Pinpoint the cell where the given text exists, returning its [X, Y] midpoint coordinate. 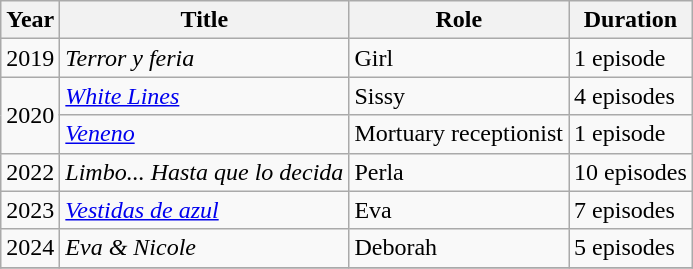
Sissy [459, 96]
Girl [459, 58]
Terror y feria [204, 58]
Perla [459, 172]
2023 [30, 210]
5 episodes [631, 248]
Year [30, 20]
Duration [631, 20]
Vestidas de azul [204, 210]
Eva [459, 210]
4 episodes [631, 96]
2019 [30, 58]
Deborah [459, 248]
Title [204, 20]
2020 [30, 115]
Veneno [204, 134]
White Lines [204, 96]
Limbo... Hasta que lo decida [204, 172]
Eva & Nicole [204, 248]
2022 [30, 172]
10 episodes [631, 172]
Mortuary receptionist [459, 134]
7 episodes [631, 210]
Role [459, 20]
2024 [30, 248]
